Identify which cell holds the provided text, then report its (x, y) central coordinate. 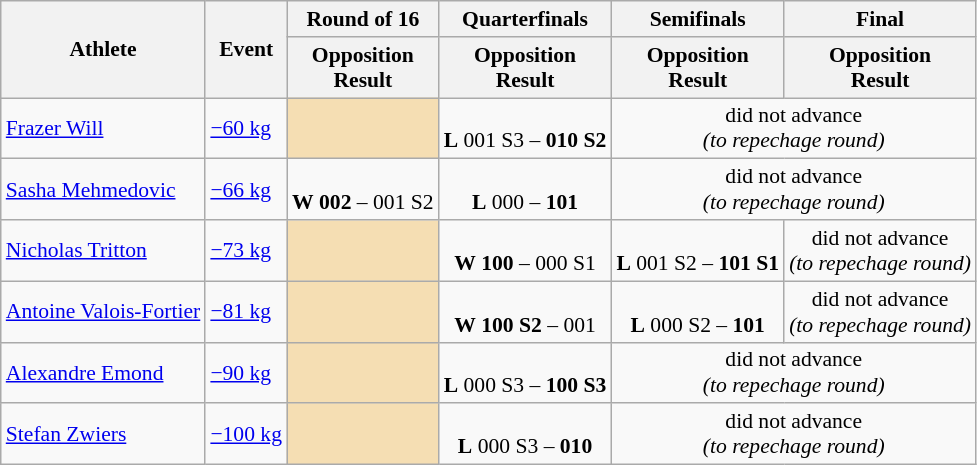
Stefan Zwiers (104, 434)
L 000 S2 – 101 (698, 312)
Sasha Mehmedovic (104, 190)
Athlete (104, 50)
−60 kg (246, 128)
−66 kg (246, 190)
Quarterfinals (526, 19)
L 001 S3 – 010 S2 (526, 128)
Nicholas Tritton (104, 250)
Event (246, 50)
Semifinals (698, 19)
Final (880, 19)
W 100 – 000 S1 (526, 250)
Round of 16 (363, 19)
Alexandre Emond (104, 372)
−81 kg (246, 312)
−100 kg (246, 434)
W 002 – 001 S2 (363, 190)
Antoine Valois-Fortier (104, 312)
−73 kg (246, 250)
W 100 S2 – 001 (526, 312)
L 000 S3 – 010 (526, 434)
Frazer Will (104, 128)
L 000 – 101 (526, 190)
−90 kg (246, 372)
L 000 S3 – 100 S3 (526, 372)
L 001 S2 – 101 S1 (698, 250)
